For the text-containing cell, return its midpoint in (X, Y) coordinate format. 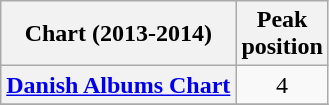
Danish Albums Chart (118, 85)
Peakposition (282, 34)
Chart (2013-2014) (118, 34)
4 (282, 85)
